For the text-containing cell, return its midpoint in (x, y) coordinate format. 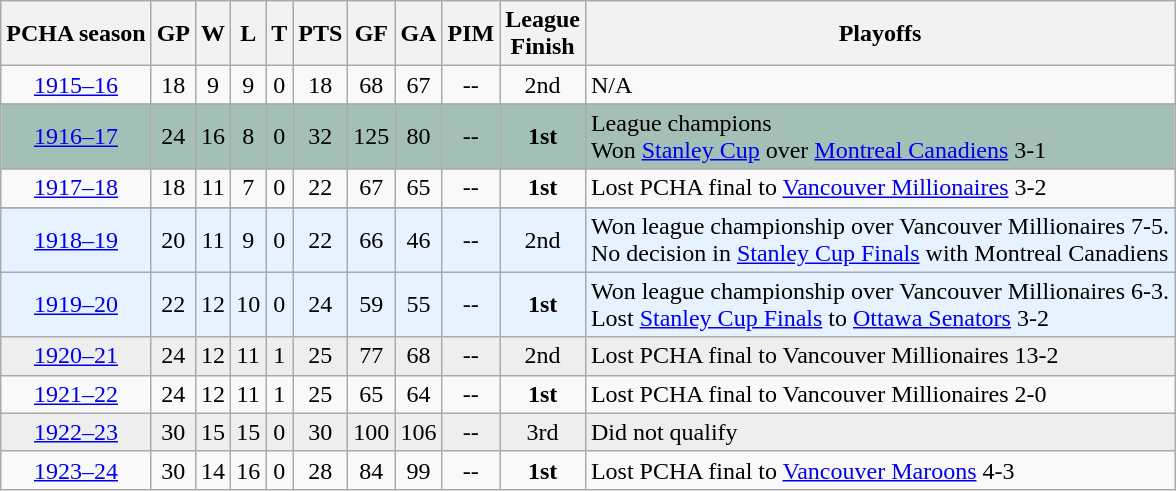
77 (372, 356)
PCHA season (76, 34)
59 (372, 304)
LeagueFinish (543, 34)
1916–17 (76, 136)
League champions Won Stanley Cup over Montreal Canadiens 3-1 (880, 136)
10 (248, 304)
1917–18 (76, 188)
GA (418, 34)
28 (320, 470)
GF (372, 34)
W (214, 34)
64 (418, 394)
8 (248, 136)
1922–23 (76, 432)
L (248, 34)
Did not qualify (880, 432)
Lost PCHA final to Vancouver Millionaires 13-2 (880, 356)
99 (418, 470)
N/A (880, 85)
100 (372, 432)
80 (418, 136)
20 (173, 240)
PIM (471, 34)
Lost PCHA final to Vancouver Millionaires 3-2 (880, 188)
1915–16 (76, 85)
PTS (320, 34)
3rd (543, 432)
14 (214, 470)
125 (372, 136)
Playoffs (880, 34)
106 (418, 432)
1920–21 (76, 356)
1919–20 (76, 304)
GP (173, 34)
Won league championship over Vancouver Millionaires 6-3. Lost Stanley Cup Finals to Ottawa Senators 3-2 (880, 304)
84 (372, 470)
32 (320, 136)
7 (248, 188)
T (280, 34)
Lost PCHA final to Vancouver Maroons 4-3 (880, 470)
66 (372, 240)
1923–24 (76, 470)
Lost PCHA final to Vancouver Millionaires 2-0 (880, 394)
46 (418, 240)
Won league championship over Vancouver Millionaires 7-5. No decision in Stanley Cup Finals with Montreal Canadiens (880, 240)
55 (418, 304)
1918–19 (76, 240)
1921–22 (76, 394)
